Output the (x, y) coordinate of the center of the cell containing the given text.  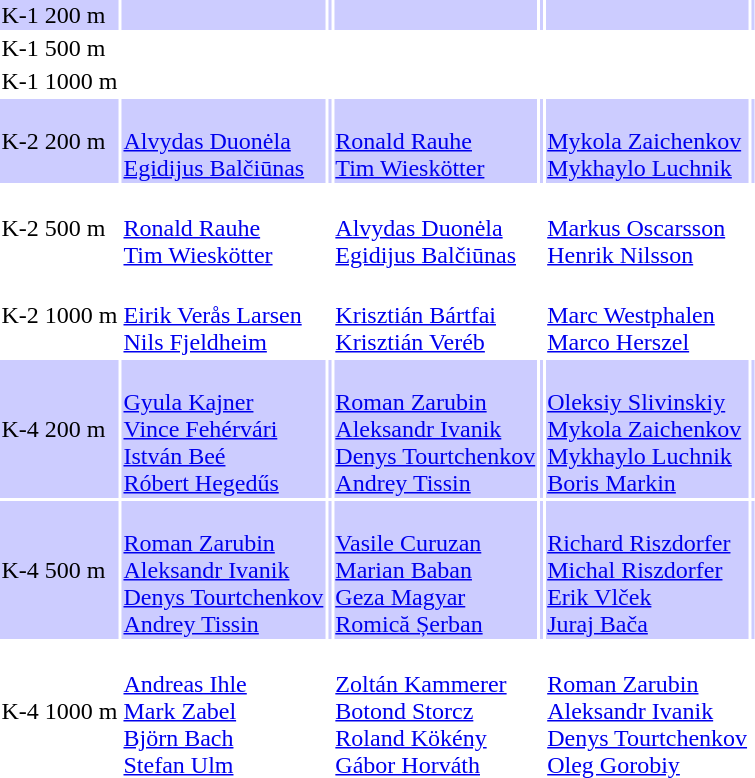
Marc WestphalenMarco Herszel (648, 315)
K-2 200 m (60, 141)
K-1 1000 m (60, 81)
Markus OscarssonHenrik Nilsson (648, 228)
Krisztián BártfaiKrisztián Veréb (436, 315)
K-2 1000 m (60, 315)
Oleksiy SlivinskiyMykola ZaichenkovMykhaylo LuchnikBoris Markin (648, 429)
Gyula KajnerVince FehérváriIstván BeéRóbert Hegedűs (224, 429)
K-4 200 m (60, 429)
Richard RiszdorferMichal RiszdorferErik VlčekJuraj Bača (648, 570)
Eirik Verås LarsenNils Fjeldheim (224, 315)
K-1 500 m (60, 48)
K-2 500 m (60, 228)
K-4 500 m (60, 570)
K-1 200 m (60, 15)
Vasile CuruzanMarian BabanGeza MagyarRomică Șerban (436, 570)
Mykola ZaichenkovMykhaylo Luchnik (648, 141)
